Output the [X, Y] coordinate of the center of the cell containing the given text.  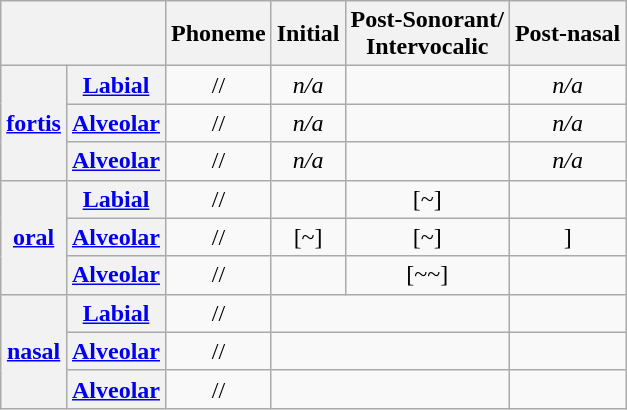
Post-Sonorant/Intervocalic [427, 34]
Initial [308, 34]
nasal [34, 351]
fortis [34, 123]
oral [34, 237]
[~~] [427, 275]
Phoneme [219, 34]
] [567, 237]
Post-nasal [567, 34]
